Detect which cell encompasses the target text, then output its [x, y] center coordinate. 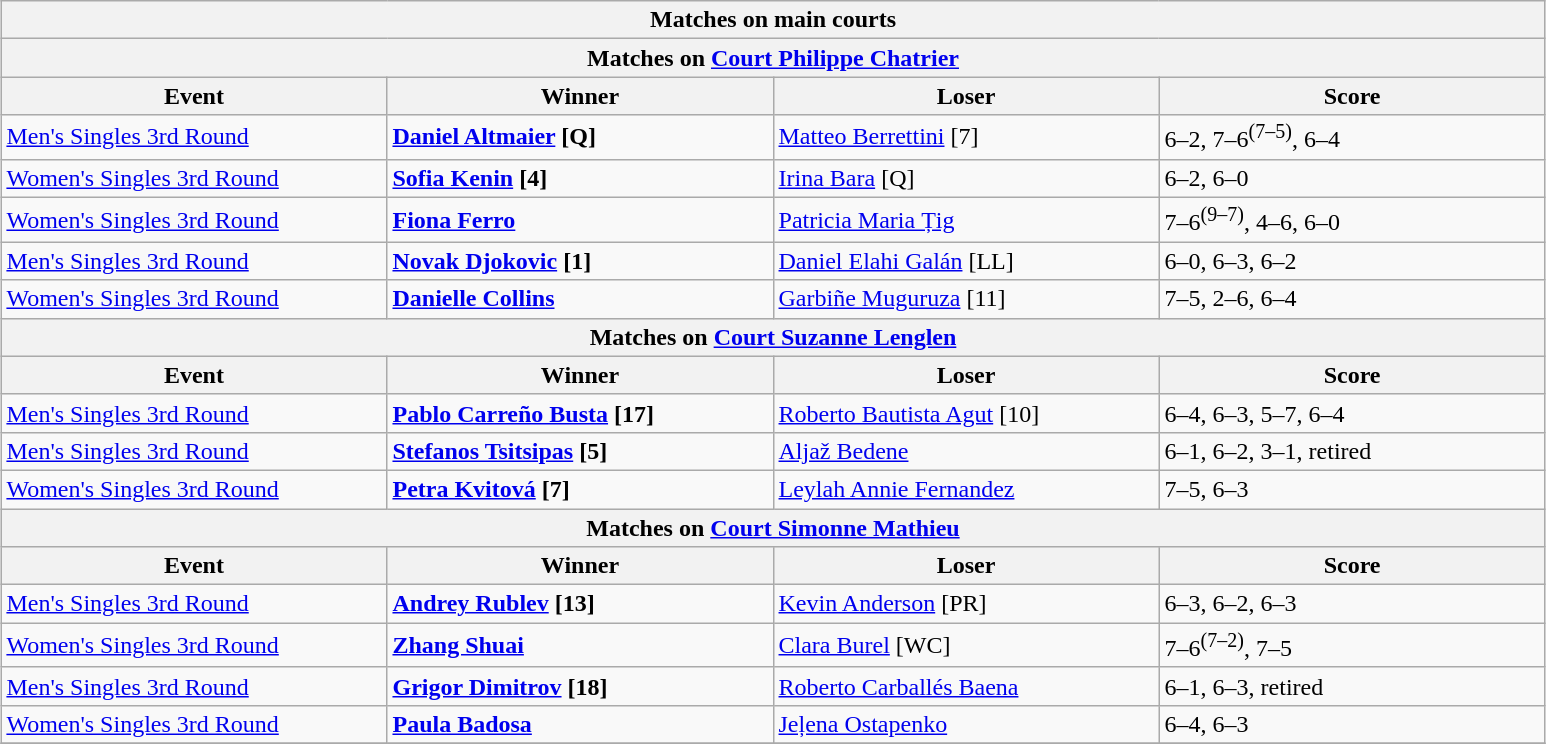
Danielle Collins [580, 299]
Garbiñe Muguruza [11] [966, 299]
Stefanos Tsitsipas [5] [580, 451]
Matches on main courts [773, 20]
Patricia Maria Țig [966, 220]
Aljaž Bedene [966, 451]
Roberto Bautista Agut [10] [966, 413]
Paula Badosa [580, 724]
Novak Djokovic [1] [580, 261]
6–4, 6–3, 5–7, 6–4 [1352, 413]
Daniel Elahi Galán [LL] [966, 261]
7–5, 6–3 [1352, 489]
7–6(9–7), 4–6, 6–0 [1352, 220]
6–1, 6–2, 3–1, retired [1352, 451]
7–6(7–2), 7–5 [1352, 646]
Kevin Anderson [PR] [966, 604]
Sofia Kenin [4] [580, 178]
Matches on Court Philippe Chatrier [773, 58]
Clara Burel [WC] [966, 646]
Grigor Dimitrov [18] [580, 686]
Zhang Shuai [580, 646]
Matches on Court Simonne Mathieu [773, 528]
6–3, 6–2, 6–3 [1352, 604]
6–4, 6–3 [1352, 724]
Irina Bara [Q] [966, 178]
6–0, 6–3, 6–2 [1352, 261]
6–2, 7–6(7–5), 6–4 [1352, 138]
Petra Kvitová [7] [580, 489]
Pablo Carreño Busta [17] [580, 413]
Leylah Annie Fernandez [966, 489]
Matteo Berrettini [7] [966, 138]
Andrey Rublev [13] [580, 604]
Roberto Carballés Baena [966, 686]
7–5, 2–6, 6–4 [1352, 299]
6–1, 6–3, retired [1352, 686]
Jeļena Ostapenko [966, 724]
Matches on Court Suzanne Lenglen [773, 337]
Daniel Altmaier [Q] [580, 138]
6–2, 6–0 [1352, 178]
Fiona Ferro [580, 220]
